Scan for the cell matching the given text and deliver its [X, Y] coordinate at center. 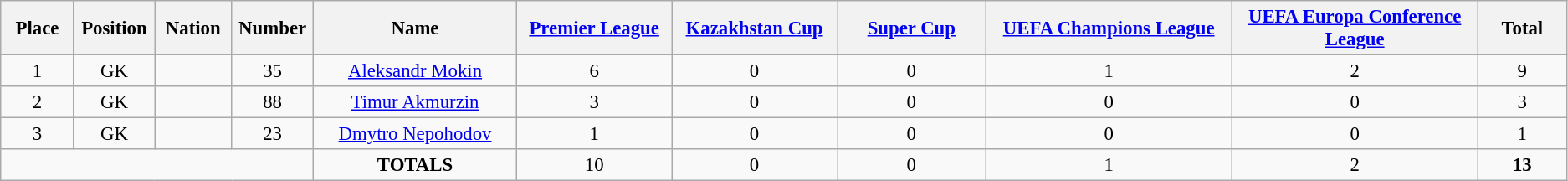
Aleksandr Mokin [415, 71]
Timur Akmurzin [415, 102]
UEFA Europa Conference League [1355, 28]
Total [1522, 28]
Number [273, 28]
Super Cup [912, 28]
35 [273, 71]
13 [1522, 165]
10 [594, 165]
Kazakhstan Cup [755, 28]
23 [273, 134]
UEFA Champions League [1109, 28]
Nation [193, 28]
TOTALS [415, 165]
Place [37, 28]
Position [114, 28]
Name [415, 28]
88 [273, 102]
9 [1522, 71]
Dmytro Nepohodov [415, 134]
6 [594, 71]
Premier League [594, 28]
